For the text-containing cell, return its midpoint in (X, Y) coordinate format. 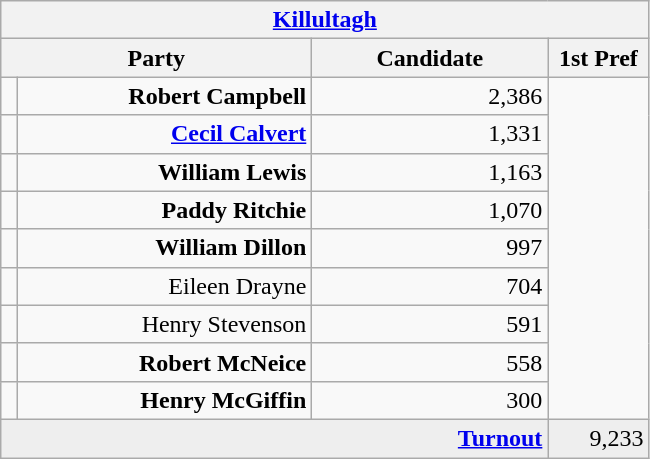
704 (430, 286)
558 (430, 362)
Eileen Drayne (165, 286)
591 (430, 324)
Killultagh (325, 20)
Henry Stevenson (165, 324)
William Lewis (165, 172)
997 (430, 248)
William Dillon (165, 248)
Party (156, 58)
1,070 (430, 210)
300 (430, 400)
Candidate (430, 58)
2,386 (430, 96)
Robert Campbell (165, 96)
Cecil Calvert (165, 134)
Paddy Ritchie (165, 210)
Henry McGiffin (165, 400)
1,163 (430, 172)
Turnout (274, 438)
Robert McNeice (165, 362)
1,331 (430, 134)
9,233 (598, 438)
1st Pref (598, 58)
